Return (X, Y) of the center of cell containing provided text 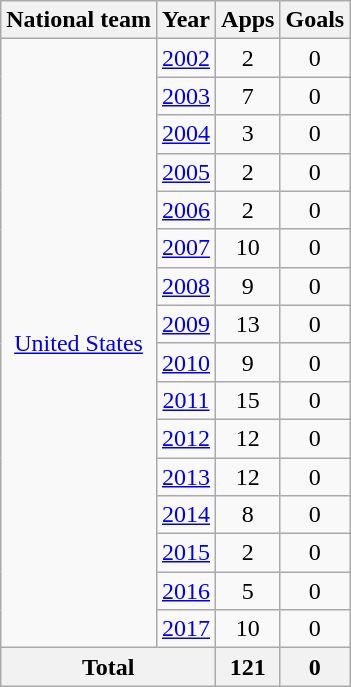
2002 (186, 58)
2005 (186, 172)
8 (248, 515)
15 (248, 400)
3 (248, 134)
2012 (186, 438)
2008 (186, 286)
2011 (186, 400)
Apps (248, 20)
2003 (186, 96)
2004 (186, 134)
2016 (186, 591)
2007 (186, 248)
121 (248, 667)
United States (79, 344)
7 (248, 96)
National team (79, 20)
2013 (186, 477)
2006 (186, 210)
2015 (186, 553)
2010 (186, 362)
13 (248, 324)
5 (248, 591)
Goals (315, 20)
2009 (186, 324)
2014 (186, 515)
2017 (186, 629)
Year (186, 20)
Total (108, 667)
